Identify which cell holds the provided text, then report its (x, y) central coordinate. 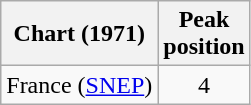
Peakposition (204, 34)
4 (204, 85)
France (SNEP) (80, 85)
Chart (1971) (80, 34)
